Search for the cell housing the specified text and yield its (X, Y) center coordinate. 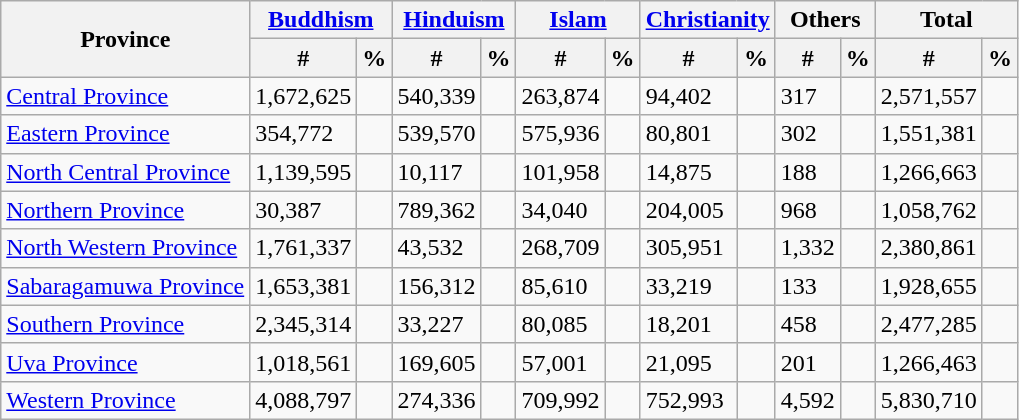
Western Province (126, 400)
133 (808, 286)
188 (808, 172)
1,672,625 (304, 96)
156,312 (436, 286)
80,085 (560, 324)
101,958 (560, 172)
5,830,710 (928, 400)
2,380,861 (928, 248)
268,709 (560, 248)
94,402 (688, 96)
169,605 (436, 362)
540,339 (436, 96)
10,117 (436, 172)
263,874 (560, 96)
Total (946, 20)
539,570 (436, 134)
709,992 (560, 400)
34,040 (560, 210)
North Western Province (126, 248)
305,951 (688, 248)
2,571,557 (928, 96)
204,005 (688, 210)
1,653,381 (304, 286)
Province (126, 39)
354,772 (304, 134)
1,139,595 (304, 172)
1,266,463 (928, 362)
575,936 (560, 134)
2,345,314 (304, 324)
968 (808, 210)
Sabaragamuwa Province (126, 286)
274,336 (436, 400)
2,477,285 (928, 324)
Buddhism (321, 20)
Northern Province (126, 210)
201 (808, 362)
317 (808, 96)
1,058,762 (928, 210)
57,001 (560, 362)
4,088,797 (304, 400)
80,801 (688, 134)
1,018,561 (304, 362)
Eastern Province (126, 134)
1,761,337 (304, 248)
1,551,381 (928, 134)
752,993 (688, 400)
302 (808, 134)
Islam (578, 20)
1,928,655 (928, 286)
30,387 (304, 210)
33,219 (688, 286)
Hinduism (454, 20)
Southern Province (126, 324)
Uva Province (126, 362)
458 (808, 324)
Christianity (708, 20)
Others (825, 20)
33,227 (436, 324)
1,266,663 (928, 172)
4,592 (808, 400)
21,095 (688, 362)
18,201 (688, 324)
North Central Province (126, 172)
43,532 (436, 248)
85,610 (560, 286)
14,875 (688, 172)
789,362 (436, 210)
1,332 (808, 248)
Central Province (126, 96)
